Output the (x, y) coordinate of the center of the cell containing the given text.  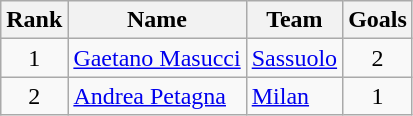
Andrea Petagna (157, 96)
Gaetano Masucci (157, 58)
Sassuolo (294, 58)
Name (157, 20)
Goals (378, 20)
Milan (294, 96)
Team (294, 20)
Rank (34, 20)
